Find where the given text appears and provide that cell's center as (X, Y) coordinate. 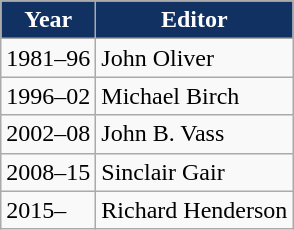
1981–96 (48, 58)
2008–15 (48, 172)
Sinclair Gair (194, 172)
Editor (194, 20)
Richard Henderson (194, 210)
John B. Vass (194, 134)
2015– (48, 210)
Michael Birch (194, 96)
John Oliver (194, 58)
Year (48, 20)
1996–02 (48, 96)
2002–08 (48, 134)
